Return [X, Y] of the center of cell containing provided text 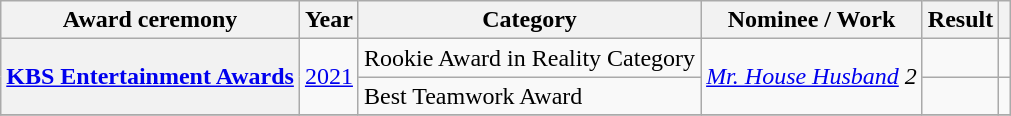
Category [529, 20]
Mr. House Husband 2 [812, 77]
2021 [328, 77]
Result [960, 20]
Nominee / Work [812, 20]
Year [328, 20]
Award ceremony [150, 20]
Rookie Award in Reality Category [529, 58]
KBS Entertainment Awards [150, 77]
Best Teamwork Award [529, 96]
